Return the [x, y] coordinate for the center point of the cell that contains the specified text.  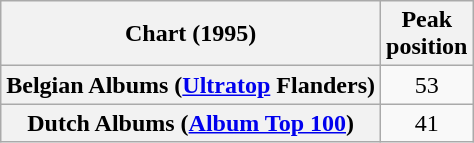
Belgian Albums (Ultratop Flanders) [191, 85]
Chart (1995) [191, 34]
41 [427, 123]
53 [427, 85]
Peakposition [427, 34]
Dutch Albums (Album Top 100) [191, 123]
